Pinpoint the cell where the given text exists, returning its [X, Y] midpoint coordinate. 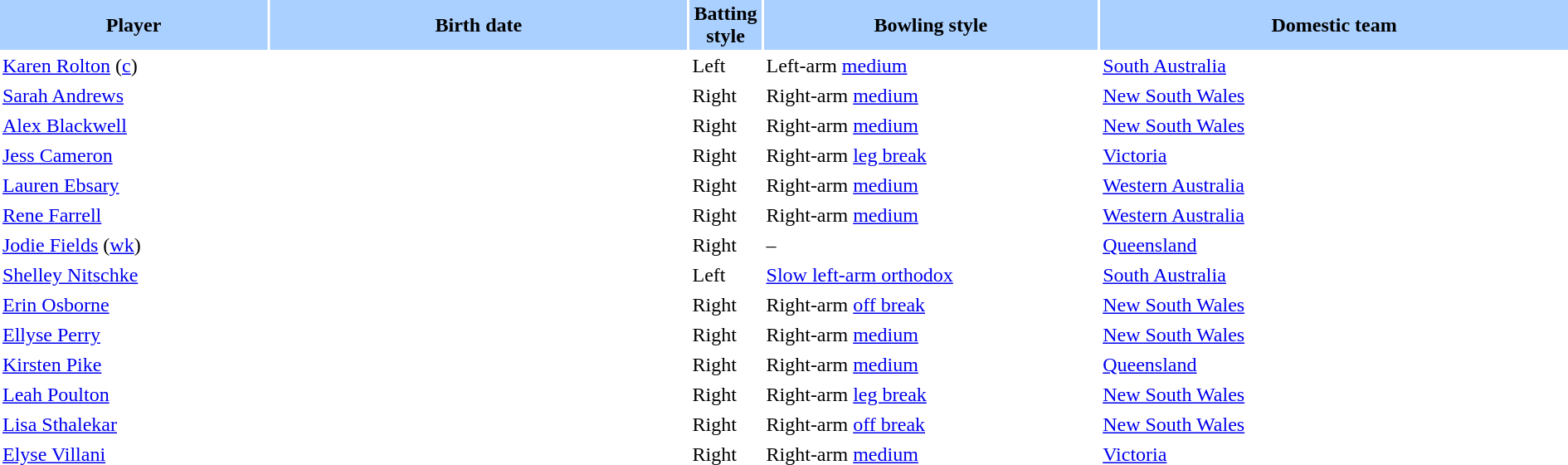
– [931, 246]
Jess Cameron [134, 156]
Lauren Ebsary [134, 186]
Karen Rolton (c) [134, 66]
Domestic team [1334, 25]
Leah Poulton [134, 395]
Ellyse Perry [134, 335]
Birth date [478, 25]
Sarah Andrews [134, 96]
Rene Farrell [134, 216]
Batting style [725, 25]
Jodie Fields (wk) [134, 246]
Alex Blackwell [134, 126]
Slow left-arm orthodox [931, 276]
Erin Osborne [134, 306]
Shelley Nitschke [134, 276]
Kirsten Pike [134, 365]
Bowling style [931, 25]
Victoria [1334, 156]
Left-arm medium [931, 66]
Lisa Sthalekar [134, 425]
Player [134, 25]
